Provide the (X, Y) coordinate of the cell's center where the given text is located.  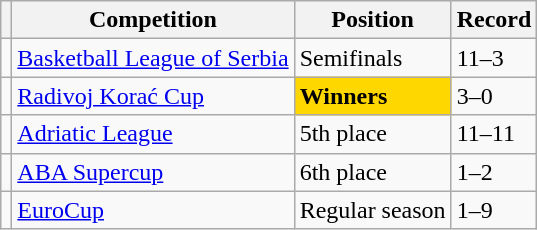
ABA Supercup (153, 172)
Regular season (372, 210)
EuroCup (153, 210)
11–11 (494, 134)
Adriatic League (153, 134)
5th place (372, 134)
1–9 (494, 210)
Basketball League of Serbia (153, 58)
6th place (372, 172)
Winners (372, 96)
3–0 (494, 96)
Position (372, 20)
Competition (153, 20)
Record (494, 20)
1–2 (494, 172)
Semifinals (372, 58)
Radivoj Korać Cup (153, 96)
11–3 (494, 58)
